Output the (x, y) coordinate of the center of the cell containing the given text.  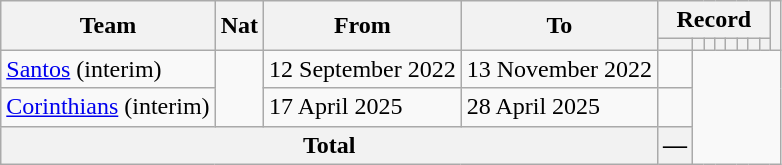
13 November 2022 (559, 69)
Total (330, 145)
Team (108, 26)
Corinthians (interim) (108, 107)
28 April 2025 (559, 107)
Record (714, 20)
— (676, 145)
Santos (interim) (108, 69)
12 September 2022 (363, 69)
From (363, 26)
Nat (239, 26)
To (559, 26)
17 April 2025 (363, 107)
